Scan for the cell matching the given text and deliver its (X, Y) coordinate at center. 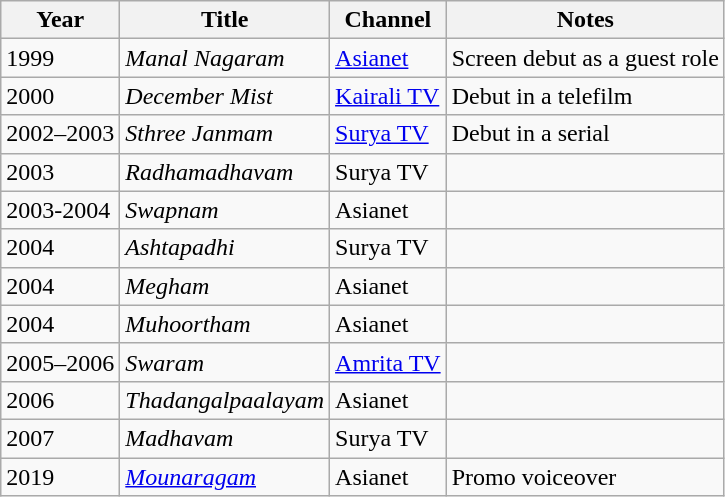
Title (225, 20)
Screen debut as a guest role (585, 58)
Debut in a telefilm (585, 96)
Notes (585, 20)
Sthree Janmam (225, 134)
Muhoortham (225, 324)
Promo voiceover (585, 477)
2005–2006 (60, 362)
2000 (60, 96)
2002–2003 (60, 134)
Amrita TV (388, 362)
Channel (388, 20)
Megham (225, 286)
2003-2004 (60, 210)
Thadangalpaalayam (225, 400)
Manal Nagaram (225, 58)
Ashtapadhi (225, 248)
December Mist (225, 96)
Swapnam (225, 210)
Year (60, 20)
Radhamadhavam (225, 172)
2007 (60, 438)
Madhavam (225, 438)
2019 (60, 477)
1999 (60, 58)
Debut in a serial (585, 134)
Mounaragam (225, 477)
Swaram (225, 362)
2003 (60, 172)
2006 (60, 400)
Kairali TV (388, 96)
